Identify which cell holds the provided text, then report its (x, y) central coordinate. 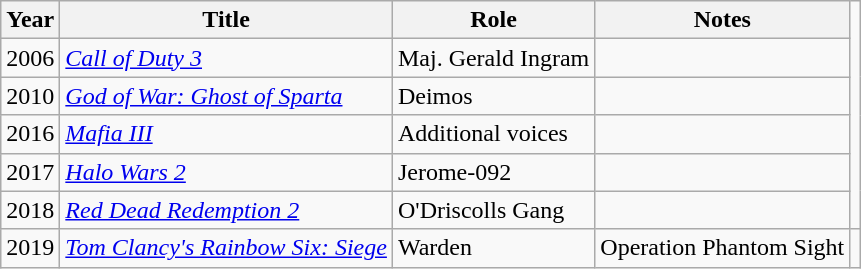
Role (493, 20)
2019 (30, 248)
Deimos (493, 96)
Maj. Gerald Ingram (493, 58)
Mafia III (226, 134)
2006 (30, 58)
2016 (30, 134)
Additional voices (493, 134)
2018 (30, 210)
2010 (30, 96)
Title (226, 20)
Call of Duty 3 (226, 58)
Halo Wars 2 (226, 172)
God of War: Ghost of Sparta (226, 96)
Red Dead Redemption 2 (226, 210)
Jerome-092 (493, 172)
2017 (30, 172)
Warden (493, 248)
Operation Phantom Sight (722, 248)
Notes (722, 20)
Tom Clancy's Rainbow Six: Siege (226, 248)
Year (30, 20)
O'Driscolls Gang (493, 210)
